Return the [X, Y] coordinate for the center point of the cell that contains the specified text.  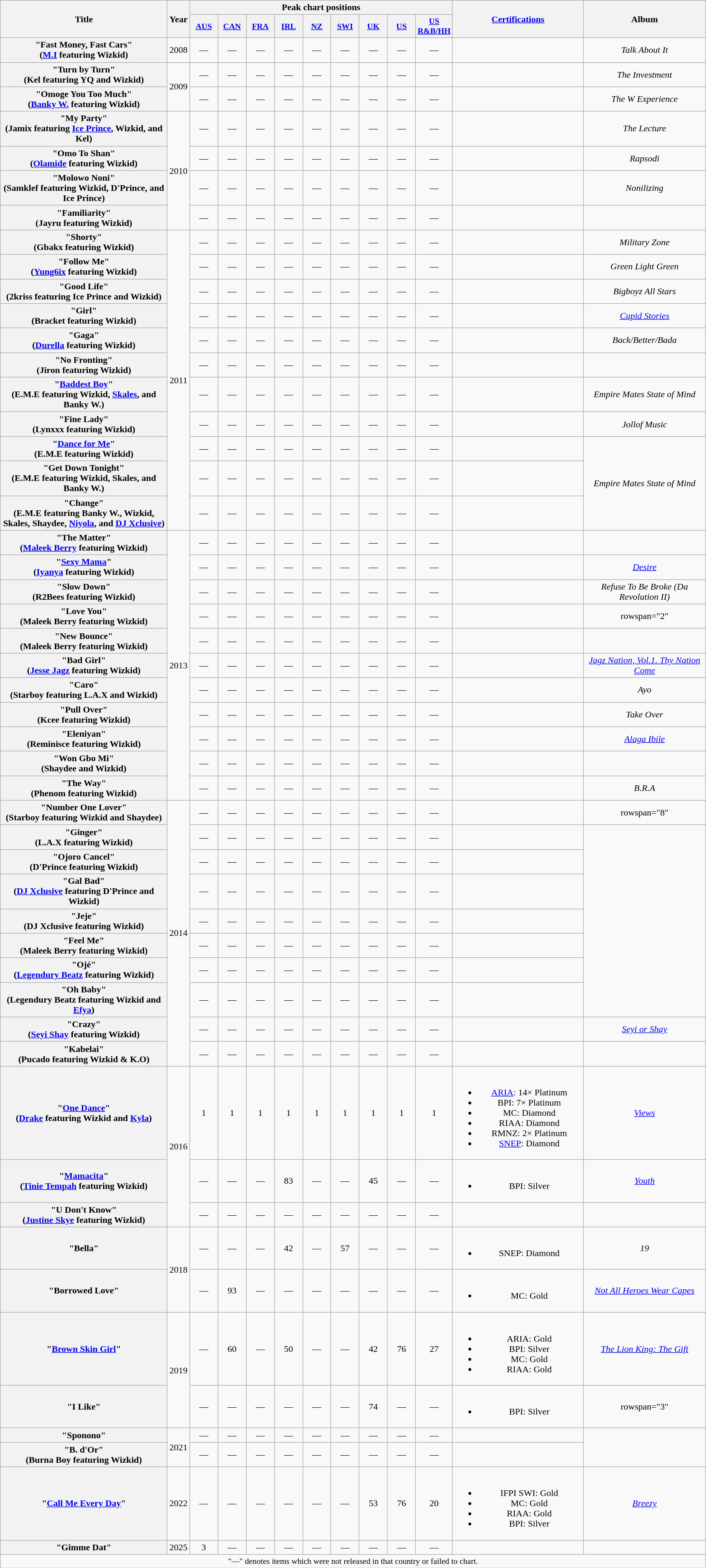
Green Light Green [645, 266]
"Love You"(Maleek Berry featuring Wizkid) [84, 616]
B.R.A [645, 788]
"Change" (E.M.E featuring Banky W., Wizkid, Skales, Shaydee, Niyola, and DJ Xclusive) [84, 513]
57 [345, 1249]
"Gal Bad" (DJ Xclusive featuring D'Prince and Wizkid) [84, 891]
"Crazy"(Seyi Shay featuring Wizkid) [84, 1029]
SWI [345, 26]
rowspan="8" [645, 812]
2011 [179, 380]
"Ojé"(Legendury Beatz featuring Wizkid) [84, 970]
93 [232, 1291]
"Won Gbo Mi"(Shaydee and Wizkid) [84, 763]
Refuse To Be Broke (Da Revolution II) [645, 591]
AUS [204, 26]
83 [289, 1181]
Military Zone [645, 242]
ARIA: GoldBPI: SilverMC: GoldRIAA: Gold [518, 1349]
74 [373, 1407]
Ayo [645, 690]
19 [645, 1249]
"No Fronting"(Jiron featuring Wizkid) [84, 365]
"Ojoro Cancel" (D'Prince featuring Wizkid) [84, 862]
27 [434, 1349]
"Bella" [84, 1249]
"Ginger"(L.A.X featuring Wizkid) [84, 837]
2014 [179, 933]
"Omo To Shan"(Olamide featuring Wizkid) [84, 158]
Cupid Stories [645, 316]
2009 [179, 87]
"Follow Me"(Yung6ix featuring Wizkid) [84, 266]
"Baddest Boy"(E.M.E featuring Wizkid, Skales, and Banky W.) [84, 395]
50 [289, 1349]
"Fast Money, Fast Cars"(M.I featuring Wizkid) [84, 50]
"Sexy Mama"(Iyanya featuring Wizkid) [84, 567]
Jollof Music [645, 424]
FRA [260, 26]
"—" denotes items which were not released in that country or failed to chart. [353, 1561]
"Sponono" [84, 1435]
Album [645, 19]
"One Dance"(Drake featuring Wizkid and Kyla) [84, 1113]
Views [645, 1113]
"Slow Down"(R2Bees featuring Wizkid) [84, 591]
The Lecture [645, 129]
53 [373, 1503]
"The Way"(Phenom featuring Wizkid) [84, 788]
"Caro"(Starboy featuring L.A.X and Wizkid) [84, 690]
"Jeje" (DJ Xclusive featuring Wizkid) [84, 921]
2019 [179, 1370]
The Investment [645, 75]
60 [232, 1349]
"Number One Lover"(Starboy featuring Wizkid and Shaydee) [84, 812]
"Familiarity"(Jayru featuring Wizkid) [84, 217]
2008 [179, 50]
2010 [179, 170]
"My Party"(Jamix featuring Ice Prince, Wizkid, and Kel) [84, 129]
"Omoge You Too Much" (Banky W. featuring Wizkid) [84, 99]
45 [373, 1181]
"Brown Skin Girl" [84, 1349]
"Bad Girl"(Jesse Jagz featuring Wizkid) [84, 665]
3 [204, 1547]
"Borrowed Love" [84, 1291]
Take Over [645, 714]
Seyi or Shay [645, 1029]
ARIA: 14× PlatinumBPI: 7× PlatinumMC: DiamondRIAA: DiamondRMNZ: 2× PlatinumSNEP: Diamond [518, 1113]
"Good Life"(2kriss featuring Ice Prince and Wizkid) [84, 291]
"Eleniyan"(Reminisce featuring Wizkid) [84, 739]
MC: Gold [518, 1291]
"Mamacita" (Tinie Tempah featuring Wizkid) [84, 1181]
Breezy [645, 1503]
UK [373, 26]
"Feel Me"(Maleek Berry featuring Wizkid) [84, 945]
2025 [179, 1547]
Desire [645, 567]
"Shorty"(Gbakx featuring Wizkid) [84, 242]
Jagz Nation, Vol.1. Thy Nation Come [645, 665]
"Oh Baby"(Legendury Beatz featuring Wizkid and Efya) [84, 1000]
"New Bounce"(Maleek Berry featuring Wizkid) [84, 640]
"Kabelai" (Pucado featuring Wizkid & K.O) [84, 1054]
The Lion King: The Gift [645, 1349]
SNEP: Diamond [518, 1249]
"Gaga"(Durella featuring Wizkid) [84, 340]
2016 [179, 1146]
Peak chart positions [321, 8]
"Gimme Dat" [84, 1547]
2022 [179, 1503]
Youth [645, 1181]
rowspan="3" [645, 1407]
"Molowo Noni"(Samklef featuring Wizkid, D'Prince, and Ice Prince) [84, 188]
rowspan="2" [645, 616]
Talk About It [645, 50]
"I Like" [84, 1407]
Title [84, 19]
Nonilizing [645, 188]
USR&B/HH [434, 26]
Rapsodi [645, 158]
"Call Me Every Day" [84, 1503]
20 [434, 1503]
"Get Down Tonight"(E.M.E featuring Wizkid, Skales, and Banky W.) [84, 478]
"B. d'Or"(Burna Boy featuring Wizkid) [84, 1454]
IFPI SWI: GoldMC: GoldRIAA: GoldBPI: Silver [518, 1503]
Alaga Ibile [645, 739]
Not All Heroes Wear Capes [645, 1291]
NZ [317, 26]
2021 [179, 1448]
CAN [232, 26]
Certifications [518, 19]
"Pull Over"(Kcee featuring Wizkid) [84, 714]
US [401, 26]
"The Matter"(Maleek Berry featuring Wizkid) [84, 542]
2018 [179, 1270]
"Turn by Turn"(Kel featuring YQ and Wizkid) [84, 75]
Bigboyz All Stars [645, 291]
2013 [179, 665]
IRL [289, 26]
Back/Better/Bada [645, 340]
The W Experience [645, 99]
Year [179, 19]
"Fine Lady"(Lynxxx featuring Wizkid) [84, 424]
"U Don't Know" (Justine Skye featuring Wizkid) [84, 1215]
"Girl"(Bracket featuring Wizkid) [84, 316]
"Dance for Me"(E.M.E featuring Wizkid) [84, 449]
